Scan for the cell matching the given text and deliver its (x, y) coordinate at center. 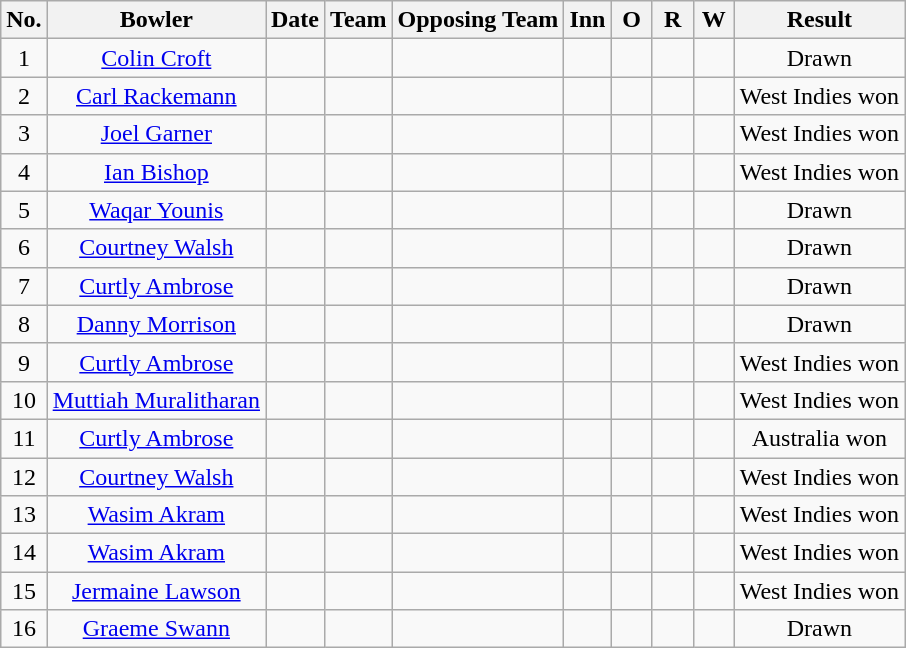
8 (24, 324)
1 (24, 58)
Joel Garner (156, 134)
7 (24, 286)
Bowler (156, 20)
Ian Bishop (156, 172)
O (632, 20)
Danny Morrison (156, 324)
Graeme Swann (156, 629)
Team (359, 20)
3 (24, 134)
Australia won (819, 438)
2 (24, 96)
Inn (588, 20)
R (672, 20)
No. (24, 20)
6 (24, 248)
Jermaine Lawson (156, 591)
12 (24, 477)
10 (24, 400)
Waqar Younis (156, 210)
W (714, 20)
Carl Rackemann (156, 96)
Result (819, 20)
5 (24, 210)
16 (24, 629)
Opposing Team (478, 20)
14 (24, 553)
9 (24, 362)
4 (24, 172)
Muttiah Muralitharan (156, 400)
11 (24, 438)
Date (296, 20)
13 (24, 515)
Colin Croft (156, 58)
15 (24, 591)
